Pinpoint the cell where the given text exists, returning its (X, Y) midpoint coordinate. 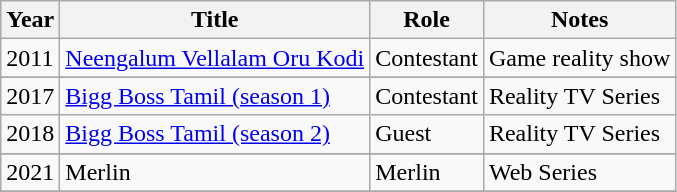
Notes (579, 20)
Bigg Boss Tamil (season 2) (215, 134)
2011 (30, 58)
Game reality show (579, 58)
Title (215, 20)
Bigg Boss Tamil (season 1) (215, 96)
Web Series (579, 172)
2018 (30, 134)
2017 (30, 96)
Neengalum Vellalam Oru Kodi (215, 58)
Role (427, 20)
2021 (30, 172)
Year (30, 20)
Guest (427, 134)
